Pinpoint the cell where the given text exists, returning its (X, Y) midpoint coordinate. 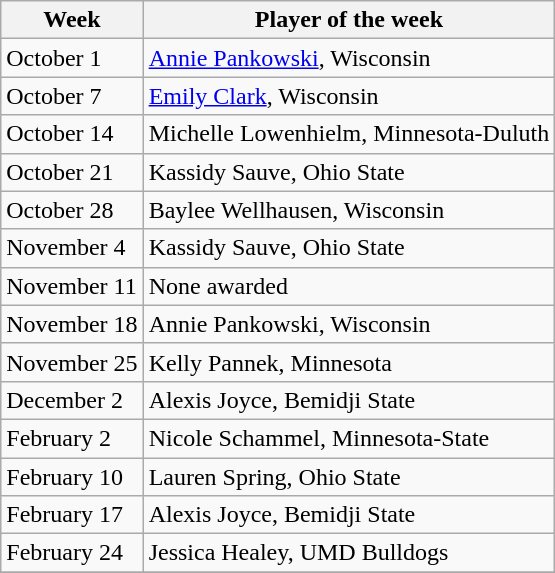
Jessica Healey, UMD Bulldogs (349, 553)
February 24 (72, 553)
February 17 (72, 515)
Lauren Spring, Ohio State (349, 477)
February 10 (72, 477)
October 1 (72, 58)
October 14 (72, 134)
Player of the week (349, 20)
Kelly Pannek, Minnesota (349, 362)
Michelle Lowenhielm, Minnesota-Duluth (349, 134)
December 2 (72, 400)
November 4 (72, 248)
November 18 (72, 324)
November 25 (72, 362)
Baylee Wellhausen, Wisconsin (349, 210)
Week (72, 20)
Emily Clark, Wisconsin (349, 96)
October 21 (72, 172)
November 11 (72, 286)
February 2 (72, 438)
Nicole Schammel, Minnesota-State (349, 438)
None awarded (349, 286)
October 7 (72, 96)
October 28 (72, 210)
